From the cell containing the given text, extract its center point as [x, y] coordinate. 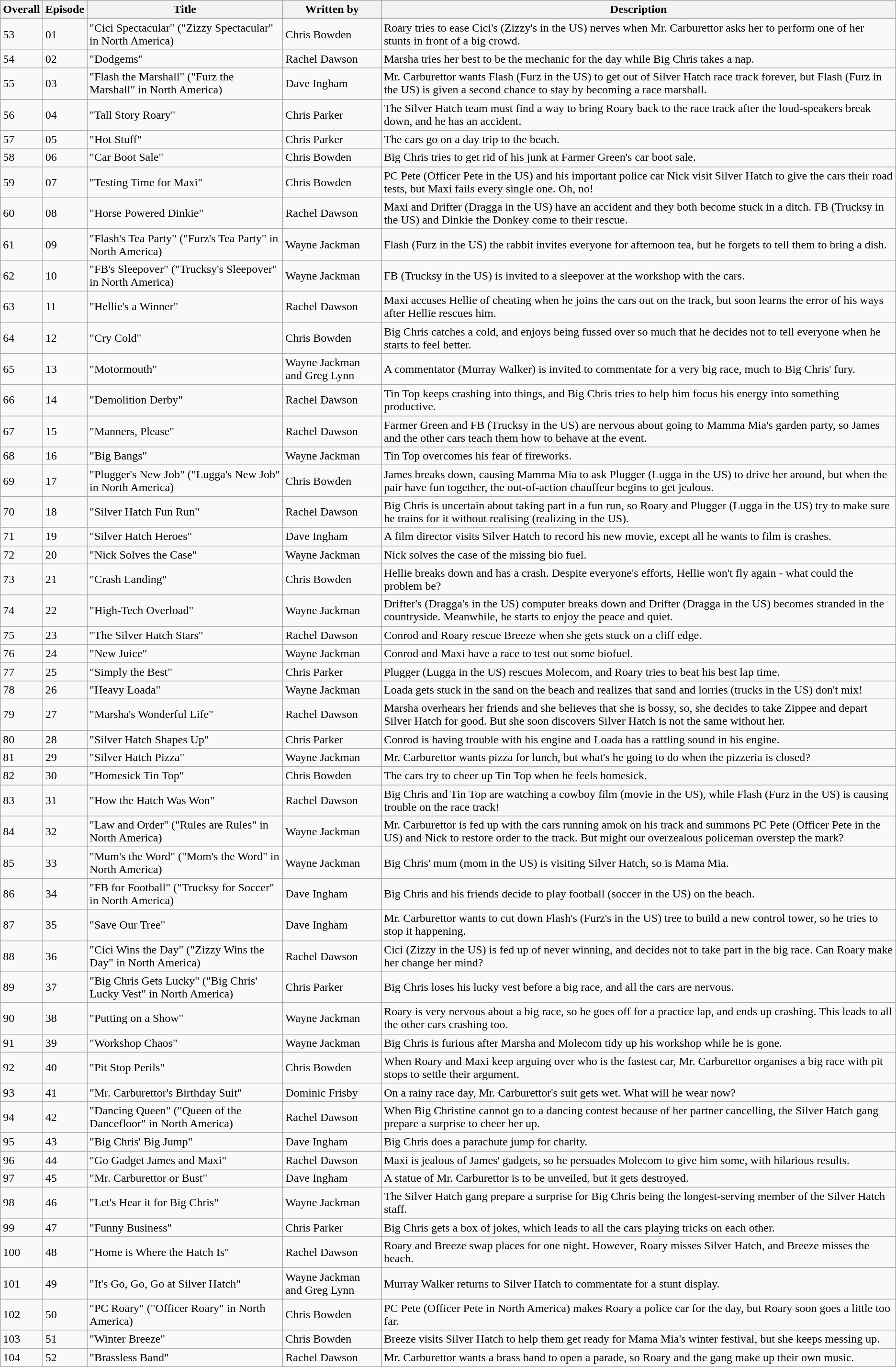
Big Chris and his friends decide to play football (soccer in the US) on the beach. [638, 894]
"Simply the Best" [185, 672]
91 [22, 1043]
33 [65, 863]
Description [638, 10]
"Cici Wins the Day" ("Zizzy Wins the Day" in North America) [185, 956]
Mr. Carburettor wants to cut down Flash's (Furz's in the US) tree to build a new control tower, so he tries to stop it happening. [638, 925]
58 [22, 157]
"Flash's Tea Party" ("Furz's Tea Party" in North America) [185, 244]
Murray Walker returns to Silver Hatch to commentate for a stunt display. [638, 1284]
20 [65, 555]
"Horse Powered Dinkie" [185, 213]
92 [22, 1067]
19 [65, 537]
"Big Bangs" [185, 456]
"Crash Landing" [185, 579]
16 [65, 456]
07 [65, 182]
36 [65, 956]
98 [22, 1203]
Maxi is jealous of James' gadgets, so he persuades Molecom to give him some, with hilarious results. [638, 1160]
"Go Gadget James and Maxi" [185, 1160]
Big Chris does a parachute jump for charity. [638, 1142]
"Heavy Loada" [185, 690]
Conrod is having trouble with his engine and Loada has a rattling sound in his engine. [638, 740]
"Brassless Band" [185, 1357]
Episode [65, 10]
94 [22, 1117]
87 [22, 925]
74 [22, 611]
05 [65, 139]
103 [22, 1339]
96 [22, 1160]
76 [22, 653]
32 [65, 832]
64 [22, 338]
44 [65, 1160]
"Manners, Please" [185, 432]
On a rainy race day, Mr. Carburettor's suit gets wet. What will he wear now? [638, 1092]
Maxi accuses Hellie of cheating when he joins the cars out on the track, but soon learns the error of his ways after Hellie rescues him. [638, 306]
Mr. Carburettor wants pizza for lunch, but what's he going to do when the pizzeria is closed? [638, 758]
80 [22, 740]
34 [65, 894]
23 [65, 635]
"Flash the Marshall" ("Furz the Marshall" in North America) [185, 83]
56 [22, 115]
"Hellie's a Winner" [185, 306]
Big Chris loses his lucky vest before a big race, and all the cars are nervous. [638, 987]
22 [65, 611]
69 [22, 481]
"How the Hatch Was Won" [185, 800]
66 [22, 400]
60 [22, 213]
90 [22, 1019]
97 [22, 1178]
03 [65, 83]
86 [22, 894]
25 [65, 672]
81 [22, 758]
70 [22, 512]
"Silver Hatch Heroes" [185, 537]
53 [22, 34]
Hellie breaks down and has a crash. Despite everyone's efforts, Hellie won't fly again - what could the problem be? [638, 579]
Nick solves the case of the missing bio fuel. [638, 555]
"Cici Spectacular" ("Zizzy Spectacular" in North America) [185, 34]
77 [22, 672]
99 [22, 1228]
"PC Roary" ("Officer Roary" in North America) [185, 1314]
15 [65, 432]
Marsha tries her best to be the mechanic for the day while Big Chris takes a nap. [638, 59]
"Winter Breeze" [185, 1339]
78 [22, 690]
84 [22, 832]
PC Pete (Officer Pete in North America) makes Roary a police car for the day, but Roary soon goes a little too far. [638, 1314]
Tin Top keeps crashing into things, and Big Chris tries to help him focus his energy into something productive. [638, 400]
57 [22, 139]
A film director visits Silver Hatch to record his new movie, except all he wants to film is crashes. [638, 537]
Mr. Carburettor wants a brass band to open a parade, so Roary and the gang make up their own music. [638, 1357]
Roary and Breeze swap places for one night. However, Roary misses Silver Hatch, and Breeze misses the beach. [638, 1252]
"FB's Sleepover" ("Trucksy's Sleepover" in North America) [185, 276]
"Big Chris' Big Jump" [185, 1142]
"Let's Hear it for Big Chris" [185, 1203]
"Demolition Derby" [185, 400]
102 [22, 1314]
04 [65, 115]
The Silver Hatch team must find a way to bring Roary back to the race track after the loud-speakers break down, and he has an accident. [638, 115]
13 [65, 370]
12 [65, 338]
42 [65, 1117]
Plugger (Lugga in the US) rescues Molecom, and Roary tries to beat his best lap time. [638, 672]
"Save Our Tree" [185, 925]
02 [65, 59]
85 [22, 863]
Conrod and Roary rescue Breeze when she gets stuck on a cliff edge. [638, 635]
73 [22, 579]
Breeze visits Silver Hatch to help them get ready for Mama Mia's winter festival, but she keeps messing up. [638, 1339]
61 [22, 244]
"Mum's the Word" ("Mom's the Word" in North America) [185, 863]
30 [65, 776]
37 [65, 987]
Big Chris gets a box of jokes, which leads to all the cars playing tricks on each other. [638, 1228]
Roary is very nervous about a big race, so he goes off for a practice lap, and ends up crashing. This leads to all the other cars crashing too. [638, 1019]
"Nick Solves the Case" [185, 555]
38 [65, 1019]
104 [22, 1357]
08 [65, 213]
65 [22, 370]
50 [65, 1314]
51 [65, 1339]
Big Chris is furious after Marsha and Molecom tidy up his workshop while he is gone. [638, 1043]
95 [22, 1142]
11 [65, 306]
62 [22, 276]
Flash (Furz in the US) the rabbit invites everyone for afternoon tea, but he forgets to tell them to bring a dish. [638, 244]
The Silver Hatch gang prepare a surprise for Big Chris being the longest-serving member of the Silver Hatch staff. [638, 1203]
Overall [22, 10]
"FB for Football" ("Trucksy for Soccer" in North America) [185, 894]
"Hot Stuff" [185, 139]
28 [65, 740]
The cars try to cheer up Tin Top when he feels homesick. [638, 776]
Dominic Frisby [332, 1092]
39 [65, 1043]
93 [22, 1092]
"High-Tech Overload" [185, 611]
46 [65, 1203]
Big Chris' mum (mom in the US) is visiting Silver Hatch, so is Mama Mia. [638, 863]
"Silver Hatch Shapes Up" [185, 740]
82 [22, 776]
71 [22, 537]
Big Chris catches a cold, and enjoys being fussed over so much that he decides not to tell everyone when he starts to feel better. [638, 338]
14 [65, 400]
"Silver Hatch Pizza" [185, 758]
"Motormouth" [185, 370]
Roary tries to ease Cici's (Zizzy's in the US) nerves when Mr. Carburettor asks her to perform one of her stunts in front of a big crowd. [638, 34]
"Plugger's New Job" ("Lugga's New Job" in North America) [185, 481]
27 [65, 714]
"Big Chris Gets Lucky" ("Big Chris' Lucky Vest" in North America) [185, 987]
Loada gets stuck in the sand on the beach and realizes that sand and lorries (trucks in the US) don't mix! [638, 690]
When Roary and Maxi keep arguing over who is the fastest car, Mr. Carburettor organises a big race with pit stops to settle their argument. [638, 1067]
"Dodgems" [185, 59]
"The Silver Hatch Stars" [185, 635]
"Homesick Tin Top" [185, 776]
75 [22, 635]
When Big Christine cannot go to a dancing contest because of her partner cancelling, the Silver Hatch gang prepare a surprise to cheer her up. [638, 1117]
"It's Go, Go, Go at Silver Hatch" [185, 1284]
09 [65, 244]
06 [65, 157]
31 [65, 800]
A commentator (Murray Walker) is invited to commentate for a very big race, much to Big Chris' fury. [638, 370]
"Mr. Carburettor's Birthday Suit" [185, 1092]
48 [65, 1252]
Conrod and Maxi have a race to test out some biofuel. [638, 653]
"Putting on a Show" [185, 1019]
59 [22, 182]
79 [22, 714]
18 [65, 512]
10 [65, 276]
26 [65, 690]
101 [22, 1284]
"Cry Cold" [185, 338]
40 [65, 1067]
"Dancing Queen" ("Queen of the Dancefloor" in North America) [185, 1117]
89 [22, 987]
45 [65, 1178]
41 [65, 1092]
49 [65, 1284]
63 [22, 306]
43 [65, 1142]
"Pit Stop Perils" [185, 1067]
"Mr. Carburettor or Bust" [185, 1178]
83 [22, 800]
"Home is Where the Hatch Is" [185, 1252]
35 [65, 925]
24 [65, 653]
Title [185, 10]
Written by [332, 10]
Big Chris tries to get rid of his junk at Farmer Green's car boot sale. [638, 157]
52 [65, 1357]
88 [22, 956]
29 [65, 758]
Big Chris and Tin Top are watching a cowboy film (movie in the US), while Flash (Furz in the US) is causing trouble on the race track! [638, 800]
"New Juice" [185, 653]
A statue of Mr. Carburettor is to be unveiled, but it gets destroyed. [638, 1178]
"Law and Order" ("Rules are Rules" in North America) [185, 832]
FB (Trucksy in the US) is invited to a sleepover at the workshop with the cars. [638, 276]
47 [65, 1228]
Cici (Zizzy in the US) is fed up of never winning, and decides not to take part in the big race. Can Roary make her change her mind? [638, 956]
72 [22, 555]
"Tall Story Roary" [185, 115]
17 [65, 481]
"Testing Time for Maxi" [185, 182]
The cars go on a day trip to the beach. [638, 139]
55 [22, 83]
67 [22, 432]
100 [22, 1252]
Tin Top overcomes his fear of fireworks. [638, 456]
21 [65, 579]
01 [65, 34]
"Funny Business" [185, 1228]
"Car Boot Sale" [185, 157]
"Silver Hatch Fun Run" [185, 512]
54 [22, 59]
"Workshop Chaos" [185, 1043]
68 [22, 456]
"Marsha's Wonderful Life" [185, 714]
